Detect which cell encompasses the target text, then output its (x, y) center coordinate. 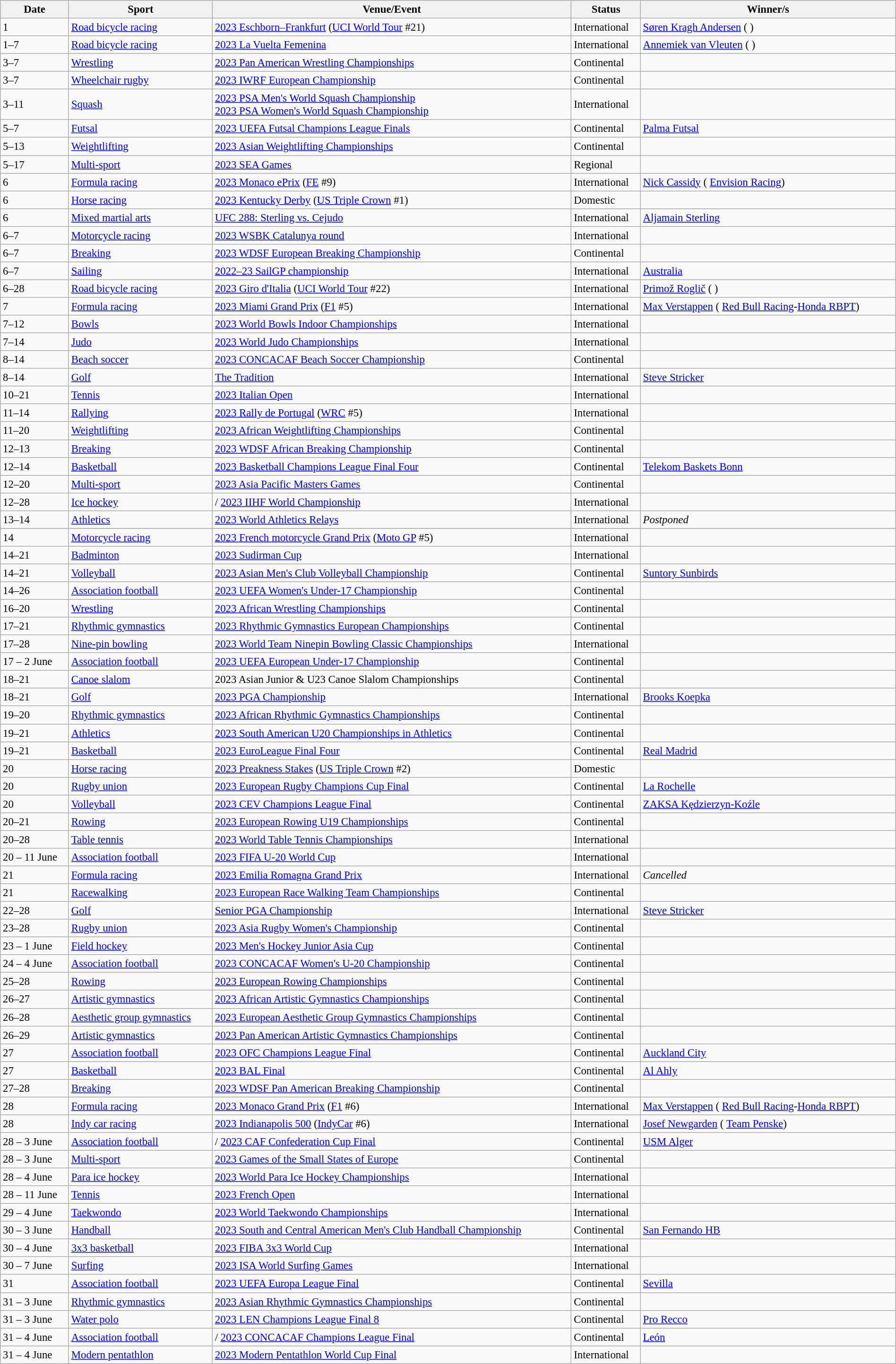
2023 South American U20 Championships in Athletics (391, 733)
2023 BAL Final (391, 1070)
1–7 (35, 45)
2023 European Race Walking Team Championships (391, 893)
2023 Asian Rhythmic Gymnastics Championships (391, 1302)
Mixed martial arts (140, 217)
30 – 4 June (35, 1248)
2023 European Rowing Championships (391, 982)
Aljamain Sterling (768, 217)
Indy car racing (140, 1124)
26–28 (35, 1017)
2023 Basketball Champions League Final Four (391, 466)
14 (35, 537)
2023 Emilia Romagna Grand Prix (391, 875)
ZAKSA Kędzierzyn-Koźle (768, 804)
2023 South and Central American Men's Club Handball Championship (391, 1230)
Canoe slalom (140, 680)
Table tennis (140, 839)
17–28 (35, 644)
11–20 (35, 431)
7–14 (35, 342)
2023 WDSF Pan American Breaking Championship (391, 1088)
2023 WDSF European Breaking Championship (391, 253)
2023 IWRF European Championship (391, 80)
2023 PGA Championship (391, 697)
Senior PGA Championship (391, 911)
2022–23 SailGP championship (391, 271)
La Rochelle (768, 786)
2023 PSA Men's World Squash Championship 2023 PSA Women's World Squash Championship (391, 105)
20–28 (35, 839)
Søren Kragh Andersen ( ) (768, 27)
Rallying (140, 413)
Sevilla (768, 1284)
Badminton (140, 555)
Surfing (140, 1266)
26–29 (35, 1035)
2023 Games of the Small States of Europe (391, 1159)
2023 La Vuelta Femenina (391, 45)
7–12 (35, 324)
2023 Miami Grand Prix (F1 #5) (391, 306)
1 (35, 27)
2023 Giro d'Italia (UCI World Tour #22) (391, 289)
Primož Roglič ( ) (768, 289)
León (768, 1337)
2023 Sudirman Cup (391, 555)
Judo (140, 342)
12–28 (35, 502)
2023 Pan American Artistic Gymnastics Championships (391, 1035)
12–20 (35, 484)
2023 Asian Men's Club Volleyball Championship (391, 573)
2023 World Para Ice Hockey Championships (391, 1177)
20–21 (35, 822)
2023 European Rugby Champions Cup Final (391, 786)
Nick Cassidy ( Envision Racing) (768, 182)
2023 Eschborn–Frankfurt (UCI World Tour #21) (391, 27)
2023 Asian Weightlifting Championships (391, 147)
30 – 3 June (35, 1230)
12–13 (35, 449)
2023 African Weightlifting Championships (391, 431)
Sport (140, 9)
17–21 (35, 626)
2023 European Aesthetic Group Gymnastics Championships (391, 1017)
/ 2023 CONCACAF Champions League Final (391, 1337)
Winner/s (768, 9)
13–14 (35, 520)
14–26 (35, 591)
19–20 (35, 715)
Wheelchair rugby (140, 80)
Real Madrid (768, 751)
2023 CONCACAF Women's U-20 Championship (391, 964)
2023 Monaco ePrix (FE #9) (391, 182)
2023 WDSF African Breaking Championship (391, 449)
Beach soccer (140, 360)
2023 Asia Pacific Masters Games (391, 484)
Auckland City (768, 1053)
7 (35, 306)
Racewalking (140, 893)
23–28 (35, 928)
Cancelled (768, 875)
Telekom Baskets Bonn (768, 466)
San Fernando HB (768, 1230)
24 – 4 June (35, 964)
Australia (768, 271)
2023 WSBK Catalunya round (391, 235)
Status (606, 9)
Annemiek van Vleuten ( ) (768, 45)
5–13 (35, 147)
2023 World Taekwondo Championships (391, 1213)
/ 2023 IIHF World Championship (391, 502)
2023 African Rhythmic Gymnastics Championships (391, 715)
28 – 4 June (35, 1177)
2023 SEA Games (391, 164)
2023 EuroLeague Final Four (391, 751)
USM Alger (768, 1141)
Suntory Sunbirds (768, 573)
Modern pentathlon (140, 1355)
2023 Indianapolis 500 (IndyCar #6) (391, 1124)
30 – 7 June (35, 1266)
2023 Modern Pentathlon World Cup Final (391, 1355)
Field hockey (140, 946)
Bowls (140, 324)
26–27 (35, 1000)
2023 ISA World Surfing Games (391, 1266)
Handball (140, 1230)
/ 2023 CAF Confederation Cup Final (391, 1141)
Venue/Event (391, 9)
28 – 11 June (35, 1195)
2023 Rally de Portugal (WRC #5) (391, 413)
2023 UEFA Futsal Champions League Finals (391, 129)
Water polo (140, 1319)
2023 Asian Junior & U23 Canoe Slalom Championships (391, 680)
3x3 basketball (140, 1248)
Sailing (140, 271)
2023 Men's Hockey Junior Asia Cup (391, 946)
Date (35, 9)
2023 French motorcycle Grand Prix (Moto GP #5) (391, 537)
2023 Monaco Grand Prix (F1 #6) (391, 1106)
12–14 (35, 466)
UFC 288: Sterling vs. Cejudo (391, 217)
Taekwondo (140, 1213)
31 (35, 1284)
2023 Preakness Stakes (US Triple Crown #2) (391, 768)
2023 FIFA U-20 World Cup (391, 857)
5–7 (35, 129)
2023 World Team Ninepin Bowling Classic Championships (391, 644)
The Tradition (391, 378)
Para ice hockey (140, 1177)
25–28 (35, 982)
Futsal (140, 129)
2023 UEFA European Under-17 Championship (391, 662)
11–14 (35, 413)
2023 LEN Champions League Final 8 (391, 1319)
6–28 (35, 289)
20 – 11 June (35, 857)
Al Ahly (768, 1070)
10–21 (35, 395)
Postponed (768, 520)
Squash (140, 105)
23 – 1 June (35, 946)
2023 African Wrestling Championships (391, 609)
2023 FIBA 3x3 World Cup (391, 1248)
Regional (606, 164)
2023 UEFA Women's Under-17 Championship (391, 591)
2023 Kentucky Derby (US Triple Crown #1) (391, 200)
2023 Italian Open (391, 395)
Pro Recco (768, 1319)
2023 World Table Tennis Championships (391, 839)
2023 Asia Rugby Women's Championship (391, 928)
2023 African Artistic Gymnastics Championships (391, 1000)
2023 Rhythmic Gymnastics European Championships (391, 626)
2023 French Open (391, 1195)
2023 World Judo Championships (391, 342)
Josef Newgarden ( Team Penske) (768, 1124)
3–11 (35, 105)
5–17 (35, 164)
2023 CEV Champions League Final (391, 804)
16–20 (35, 609)
Aesthetic group gymnastics (140, 1017)
2023 UEFA Europa League Final (391, 1284)
2023 CONCACAF Beach Soccer Championship (391, 360)
29 – 4 June (35, 1213)
2023 World Bowls Indoor Championships (391, 324)
17 – 2 June (35, 662)
Brooks Koepka (768, 697)
2023 Pan American Wrestling Championships (391, 63)
27–28 (35, 1088)
2023 World Athletics Relays (391, 520)
Nine-pin bowling (140, 644)
2023 OFC Champions League Final (391, 1053)
Ice hockey (140, 502)
22–28 (35, 911)
Palma Futsal (768, 129)
2023 European Rowing U19 Championships (391, 822)
